Determine the (X, Y) coordinate at the center of the cell enclosing the given text.  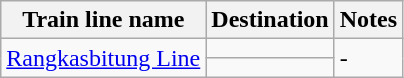
Notes (368, 20)
- (368, 58)
Train line name (104, 20)
Destination (270, 20)
Rangkasbitung Line (104, 58)
